Scan for the cell matching the given text and deliver its [X, Y] coordinate at center. 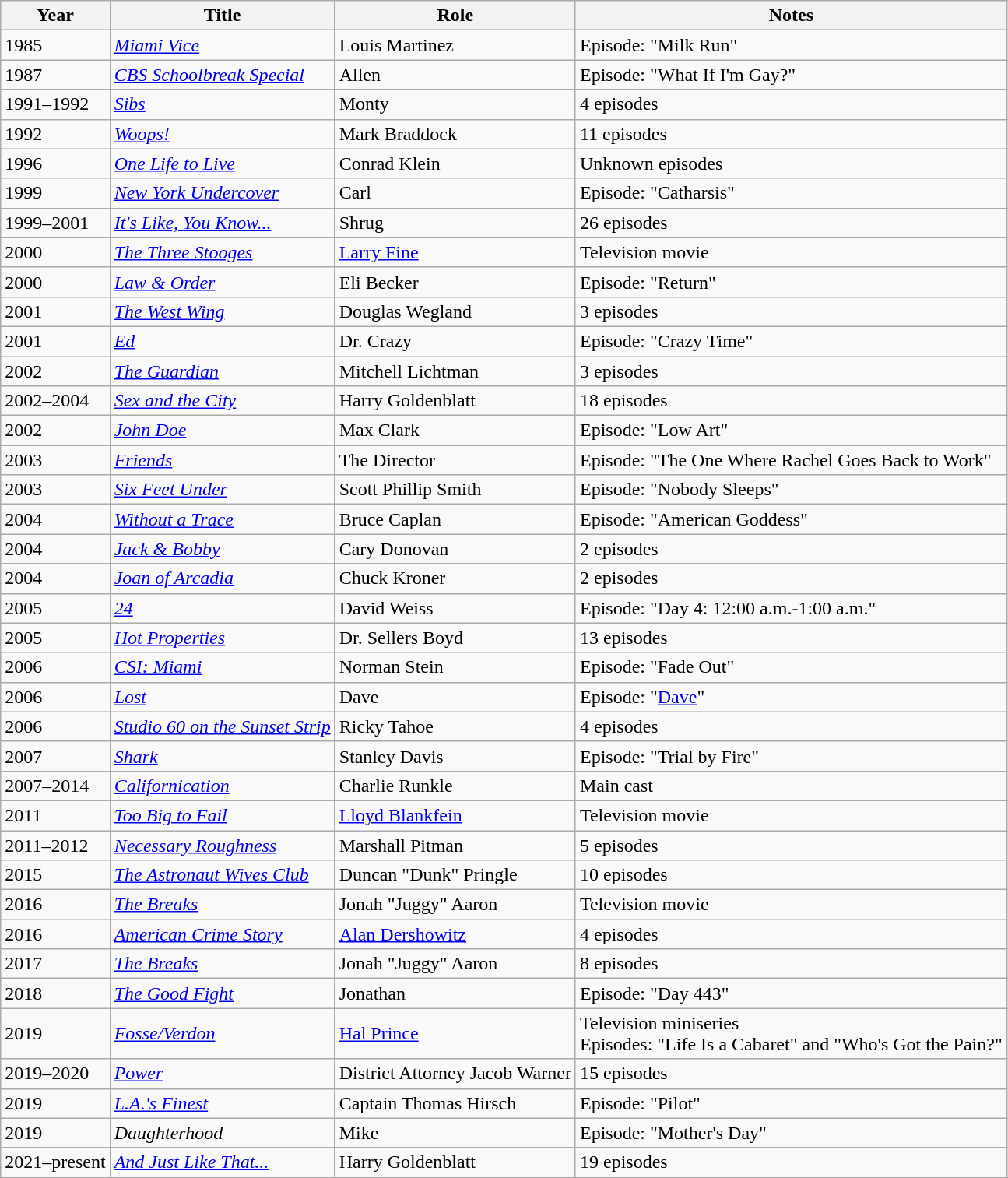
Year [55, 16]
Miami Vice [223, 45]
1992 [55, 134]
Allen [455, 75]
1999–2001 [55, 223]
5 episodes [791, 845]
13 episodes [791, 638]
Larry Fine [455, 252]
It's Like, You Know... [223, 223]
Max Clark [455, 431]
Friends [223, 460]
Episode: "Dave" [791, 697]
Episode: "The One Where Rachel Goes Back to Work" [791, 460]
Mark Braddock [455, 134]
Episode: "Crazy Time" [791, 341]
Sibs [223, 104]
Dr. Crazy [455, 341]
Studio 60 on the Sunset Strip [223, 726]
Unknown episodes [791, 164]
New York Undercover [223, 193]
Shrug [455, 223]
10 episodes [791, 875]
Episode: "Day 443" [791, 993]
Episode: "Nobody Sleeps" [791, 490]
Notes [791, 16]
2007 [55, 756]
1985 [55, 45]
Episode: "What If I'm Gay?" [791, 75]
American Crime Story [223, 934]
Joan of Arcadia [223, 578]
John Doe [223, 431]
2011–2012 [55, 845]
Daughterhood [223, 1133]
Sex and the City [223, 401]
Lost [223, 697]
1996 [55, 164]
Charlie Runkle [455, 786]
11 episodes [791, 134]
Ed [223, 341]
Episode: "Milk Run" [791, 45]
Louis Martinez [455, 45]
Mitchell Lichtman [455, 371]
Episode: "Day 4: 12:00 a.m.-1:00 a.m." [791, 608]
Douglas Wegland [455, 311]
Dr. Sellers Boyd [455, 638]
Fosse/Verdon [223, 1034]
Too Big to Fail [223, 815]
Ricky Tahoe [455, 726]
Stanley Davis [455, 756]
Main cast [791, 786]
15 episodes [791, 1074]
The Three Stooges [223, 252]
Carl [455, 193]
1987 [55, 75]
Six Feet Under [223, 490]
CSI: Miami [223, 667]
Hal Prince [455, 1034]
The West Wing [223, 311]
Cary Donovan [455, 549]
Episode: "Return" [791, 282]
2011 [55, 815]
One Life to Live [223, 164]
The Astronaut Wives Club [223, 875]
David Weiss [455, 608]
26 episodes [791, 223]
And Just Like That... [223, 1162]
Bruce Caplan [455, 519]
The Director [455, 460]
2019–2020 [55, 1074]
CBS Schoolbreak Special [223, 75]
2021–present [55, 1162]
Shark [223, 756]
1991–1992 [55, 104]
Chuck Kroner [455, 578]
Power [223, 1074]
Marshall Pitman [455, 845]
Captain Thomas Hirsch [455, 1103]
19 episodes [791, 1162]
Episode: "Pilot" [791, 1103]
1999 [55, 193]
18 episodes [791, 401]
2017 [55, 964]
Without a Trace [223, 519]
The Guardian [223, 371]
Duncan "Dunk" Pringle [455, 875]
2018 [55, 993]
The Good Fight [223, 993]
District Attorney Jacob Warner [455, 1074]
Alan Dershowitz [455, 934]
Role [455, 16]
Law & Order [223, 282]
Scott Phillip Smith [455, 490]
Episode: "American Goddess" [791, 519]
2015 [55, 875]
Episode: "Mother's Day" [791, 1133]
2002–2004 [55, 401]
Lloyd Blankfein [455, 815]
Episode: "Catharsis" [791, 193]
Necessary Roughness [223, 845]
Conrad Klein [455, 164]
Episode: "Fade Out" [791, 667]
Jack & Bobby [223, 549]
Mike [455, 1133]
8 episodes [791, 964]
Californication [223, 786]
2007–2014 [55, 786]
Hot Properties [223, 638]
Woops! [223, 134]
Title [223, 16]
Jonathan [455, 993]
24 [223, 608]
L.A.'s Finest [223, 1103]
Norman Stein [455, 667]
Dave [455, 697]
Eli Becker [455, 282]
Monty [455, 104]
Episode: "Low Art" [791, 431]
Television miniseriesEpisodes: "Life Is a Cabaret" and "Who's Got the Pain?" [791, 1034]
Episode: "Trial by Fire" [791, 756]
